Find where the given text appears and provide that cell's center as [X, Y] coordinate. 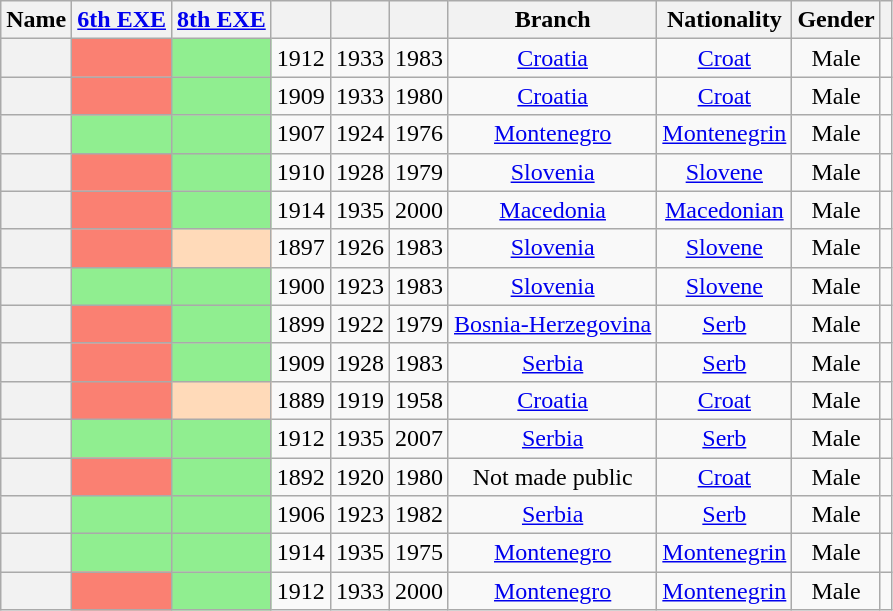
1976 [418, 134]
1922 [360, 324]
1920 [360, 477]
Not made public [552, 477]
1907 [300, 134]
6th EXE [122, 20]
Macedonian [724, 210]
2007 [418, 438]
1975 [418, 553]
Macedonia [552, 210]
Bosnia-Herzegovina [552, 324]
Nationality [724, 20]
1958 [418, 400]
1926 [360, 248]
1899 [300, 324]
1982 [418, 515]
Branch [552, 20]
Gender [836, 20]
1900 [300, 286]
1924 [360, 134]
1889 [300, 400]
1910 [300, 172]
1919 [360, 400]
Name [36, 20]
8th EXE [222, 20]
1892 [300, 477]
1897 [300, 248]
1906 [300, 515]
